Return the [x, y] coordinate for the center point of the cell that contains the specified text.  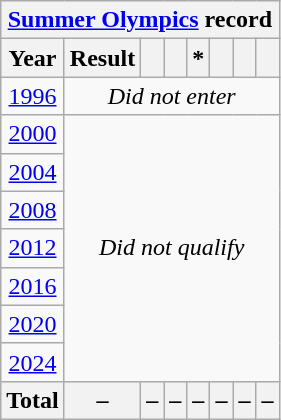
* [198, 58]
Did not qualify [172, 248]
2008 [33, 210]
2024 [33, 362]
Total [33, 400]
2012 [33, 248]
Summer Olympics record [140, 20]
Result [102, 58]
Year [33, 58]
2020 [33, 324]
2004 [33, 172]
1996 [33, 96]
2000 [33, 134]
2016 [33, 286]
Did not enter [172, 96]
